For the text-containing cell, return its midpoint in (X, Y) coordinate format. 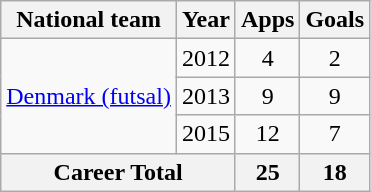
2012 (206, 58)
2 (335, 58)
25 (267, 172)
Goals (335, 20)
Year (206, 20)
Apps (267, 20)
Denmark (futsal) (89, 96)
7 (335, 134)
18 (335, 172)
4 (267, 58)
2015 (206, 134)
2013 (206, 96)
12 (267, 134)
National team (89, 20)
Career Total (118, 172)
